From the cell containing the given text, extract its center point as (x, y) coordinate. 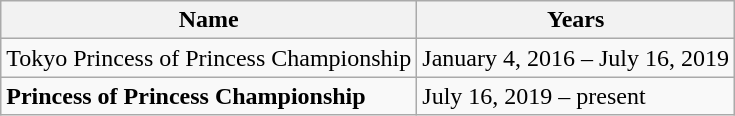
Princess of Princess Championship (209, 96)
July 16, 2019 – present (576, 96)
Tokyo Princess of Princess Championship (209, 58)
January 4, 2016 – July 16, 2019 (576, 58)
Name (209, 20)
Years (576, 20)
